Identify which cell holds the provided text, then report its (x, y) central coordinate. 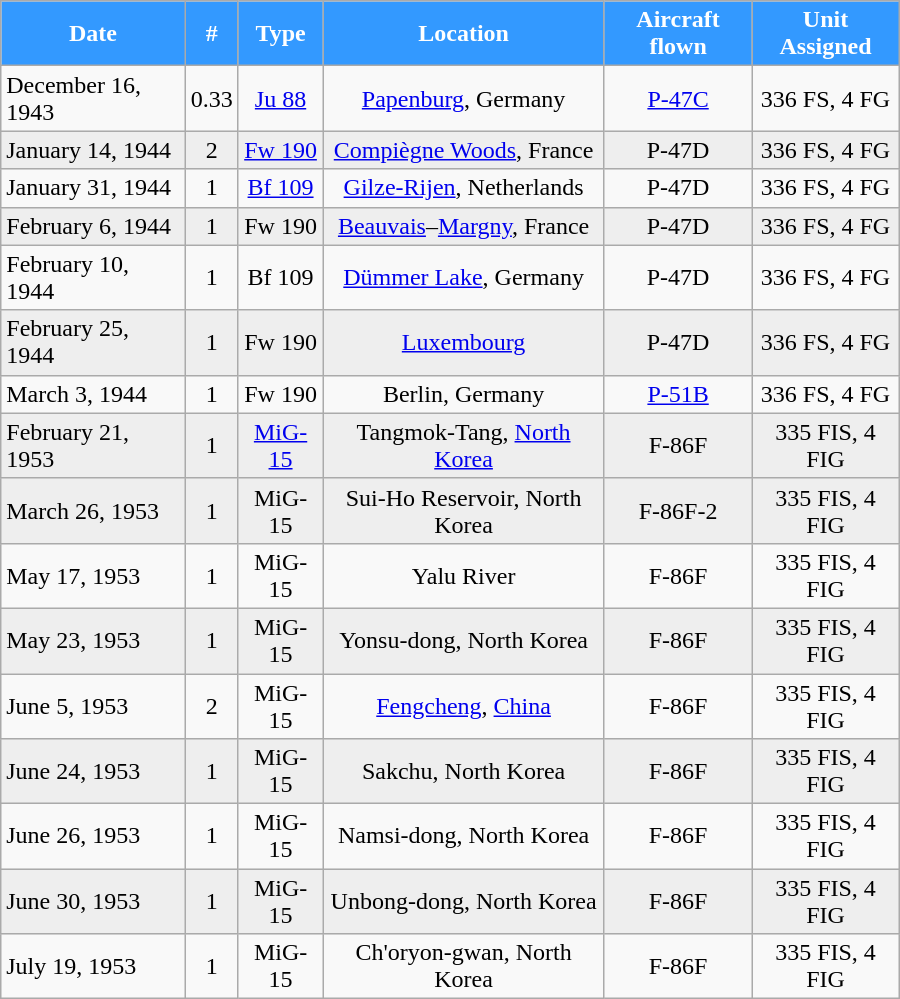
Gilze-Rijen, Netherlands (464, 188)
March 26, 1953 (94, 510)
Yonsu-dong, North Korea (464, 640)
July 19, 1953 (94, 966)
Sakchu, North Korea (464, 772)
Location (464, 34)
June 5, 1953 (94, 706)
Luxembourg (464, 342)
Beauvais–Margny, France (464, 226)
Unit Assigned (826, 34)
June 30, 1953 (94, 902)
Sui-Ho Reservoir, North Korea (464, 510)
# (212, 34)
December 16, 1943 (94, 98)
March 3, 1944 (94, 394)
January 31, 1944 (94, 188)
Yalu River (464, 576)
Ch'oryon-gwan, North Korea (464, 966)
February 25, 1944 (94, 342)
Aircraft flown (678, 34)
January 14, 1944 (94, 150)
Papenburg, Germany (464, 98)
Tangmok-Tang, North Korea (464, 446)
Unbong-dong, North Korea (464, 902)
Dümmer Lake, Germany (464, 278)
Berlin, Germany (464, 394)
June 24, 1953 (94, 772)
Type (280, 34)
Fengcheng, China (464, 706)
June 26, 1953 (94, 836)
Compiègne Woods, France (464, 150)
Namsi-dong, North Korea (464, 836)
May 17, 1953 (94, 576)
February 10, 1944 (94, 278)
P-51B (678, 394)
P-47C (678, 98)
February 6, 1944 (94, 226)
Ju 88 (280, 98)
0.33 (212, 98)
Date (94, 34)
February 21, 1953 (94, 446)
F-86F-2 (678, 510)
May 23, 1953 (94, 640)
